Return the [X, Y] coordinate for the center point of the cell that contains the specified text.  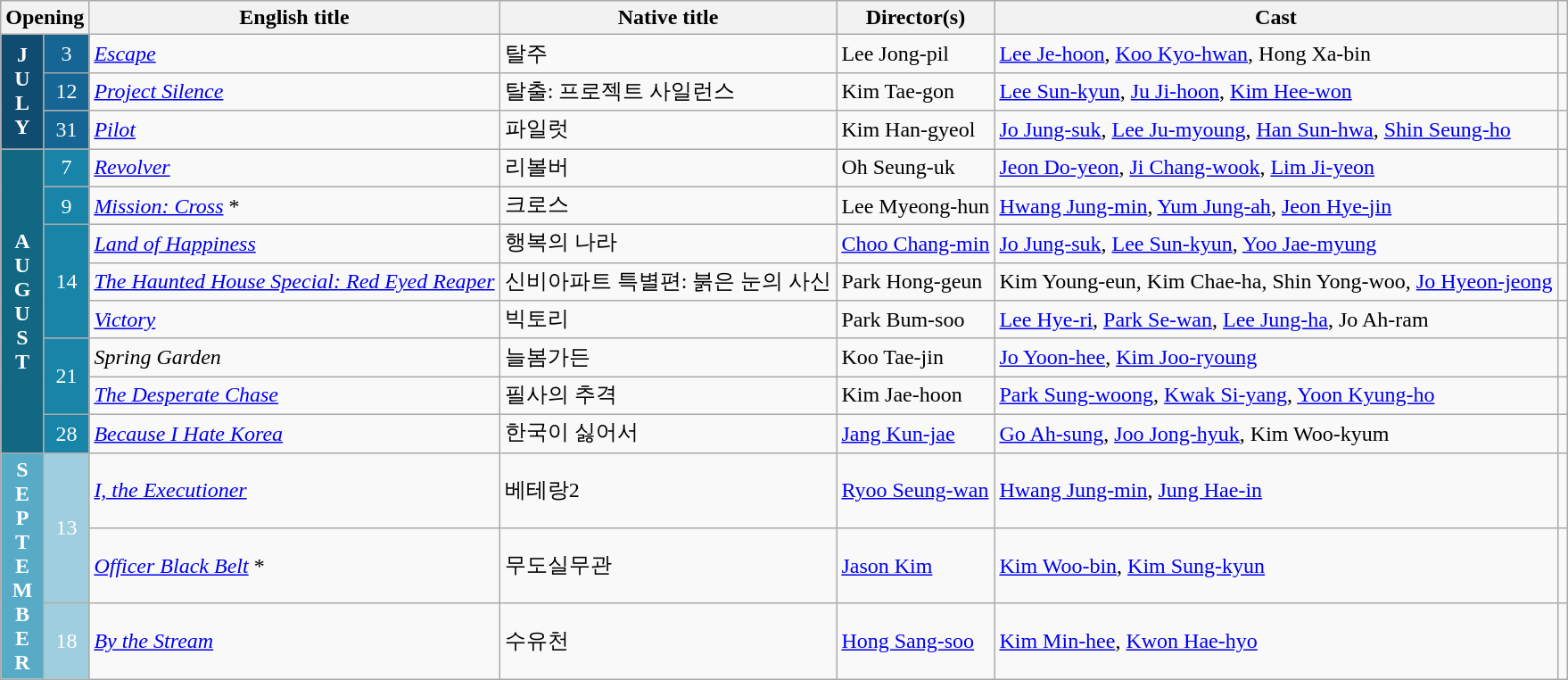
Choo Chang-min [915, 245]
Kim Young-eun, Kim Chae-ha, Shin Yong-woo, Jo Hyeon-jeong [1275, 282]
Park Hong-geun [915, 282]
Jeon Do-yeon, Ji Chang-wook, Lim Ji-yeon [1275, 168]
18 [66, 641]
Spring Garden [294, 357]
Go Ah-sung, Joo Jong-hyuk, Kim Woo-kyum [1275, 434]
AUGUST [23, 300]
Project Silence [294, 91]
Park Bum-soo [915, 319]
Because I Hate Korea [294, 434]
빅토리 [668, 319]
Escape [294, 54]
Lee Je-hoon, Koo Kyo-hwan, Hong Xa-bin [1275, 54]
Kim Han-gyeol [915, 130]
베테랑2 [668, 491]
Kim Tae-gon [915, 91]
Officer Black Belt * [294, 566]
늘봄가든 [668, 357]
Hwang Jung-min, Jung Hae-in [1275, 491]
I, the Executioner [294, 491]
무도실무관 [668, 566]
Victory [294, 319]
Park Sung-woong, Kwak Si-yang, Yoon Kyung-ho [1275, 396]
Lee Hye-ri, Park Se-wan, Lee Jung-ha, Jo Ah-ram [1275, 319]
Land of Happiness [294, 245]
필사의 추격 [668, 396]
SEPTEMBER [23, 566]
Kim Jae-hoon [915, 396]
21 [66, 377]
English title [294, 18]
Hwang Jung-min, Yum Jung-ah, Jeon Hye-jin [1275, 205]
Kim Woo-bin, Kim Sung-kyun [1275, 566]
탈주 [668, 54]
The Haunted House Special: Red Eyed Reaper [294, 282]
Pilot [294, 130]
Jason Kim [915, 566]
Jo Jung-suk, Lee Ju-myoung, Han Sun-hwa, Shin Seung-ho [1275, 130]
리볼버 [668, 168]
Kim Min-hee, Kwon Hae-hyo [1275, 641]
Lee Sun-kyun, Ju Ji-hoon, Kim Hee-won [1275, 91]
Director(s) [915, 18]
Ryoo Seung-wan [915, 491]
Mission: Cross * [294, 205]
14 [66, 282]
31 [66, 130]
13 [66, 528]
Koo Tae-jin [915, 357]
By the Stream [294, 641]
The Desperate Chase [294, 396]
신비아파트 특별편: 붉은 눈의 사신 [668, 282]
Lee Jong-pil [915, 54]
행복의 나라 [668, 245]
12 [66, 91]
Revolver [294, 168]
탈출: 프로젝트 사일런스 [668, 91]
3 [66, 54]
Native title [668, 18]
28 [66, 434]
파일럿 [668, 130]
수유천 [668, 641]
한국이 싫어서 [668, 434]
Jang Kun-jae [915, 434]
Hong Sang-soo [915, 641]
Oh Seung-uk [915, 168]
9 [66, 205]
JULY [23, 92]
Jo Yoon-hee, Kim Joo-ryoung [1275, 357]
Cast [1275, 18]
Jo Jung-suk, Lee Sun-kyun, Yoo Jae-myung [1275, 245]
7 [66, 168]
Lee Myeong-hun [915, 205]
Opening [45, 18]
크로스 [668, 205]
